Find where the given text appears and provide that cell's center as [x, y] coordinate. 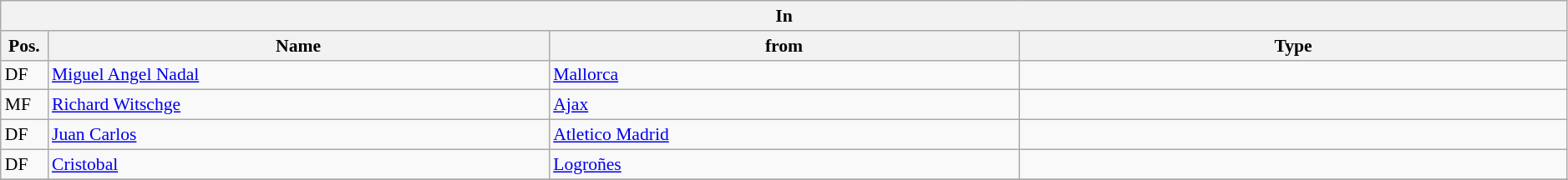
Cristobal [298, 164]
Juan Carlos [298, 135]
Richard Witschge [298, 105]
Logroñes [784, 164]
In [784, 16]
Pos. [24, 46]
Ajax [784, 105]
Type [1293, 46]
Miguel Angel Nadal [298, 75]
Atletico Madrid [784, 135]
from [784, 46]
MF [24, 105]
Name [298, 46]
Mallorca [784, 75]
